Return (X, Y) of the center of cell containing provided text 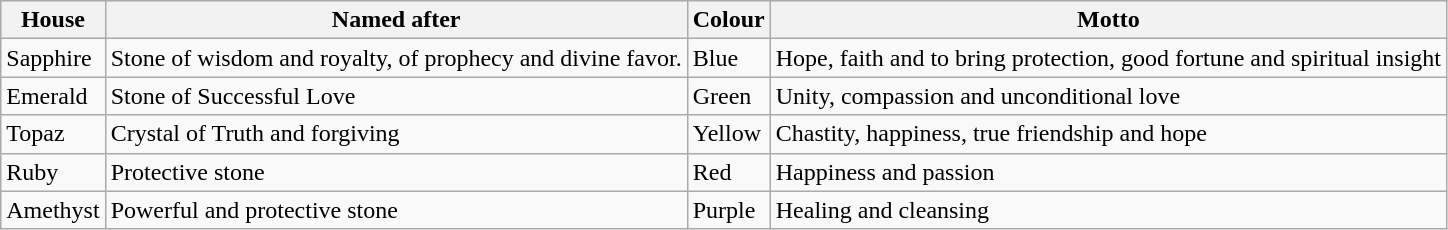
Unity, compassion and unconditional love (1108, 96)
Crystal of Truth and forgiving (396, 134)
Purple (728, 210)
Amethyst (53, 210)
Hope, faith and to bring protection, good fortune and spiritual insight (1108, 58)
Colour (728, 20)
Blue (728, 58)
Stone of wisdom and royalty, of prophecy and divine favor. (396, 58)
Emerald (53, 96)
Powerful and protective stone (396, 210)
House (53, 20)
Green (728, 96)
Sapphire (53, 58)
Happiness and passion (1108, 172)
Motto (1108, 20)
Red (728, 172)
Ruby (53, 172)
Topaz (53, 134)
Yellow (728, 134)
Stone of Successful Love (396, 96)
Named after (396, 20)
Protective stone (396, 172)
Chastity, happiness, true friendship and hope (1108, 134)
Healing and cleansing (1108, 210)
